Find where the given text appears and provide that cell's center as (X, Y) coordinate. 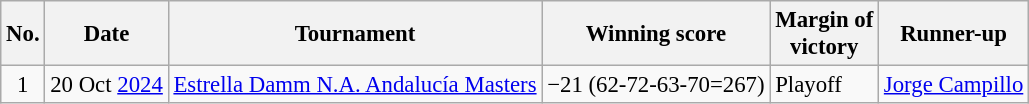
20 Oct 2024 (106, 85)
Playoff (824, 85)
No. (23, 34)
Winning score (656, 34)
−21 (62-72-63-70=267) (656, 85)
Margin ofvictory (824, 34)
Jorge Campillo (954, 85)
Estrella Damm N.A. Andalucía Masters (355, 85)
Runner-up (954, 34)
Date (106, 34)
1 (23, 85)
Tournament (355, 34)
